Detect which cell encompasses the target text, then output its (X, Y) center coordinate. 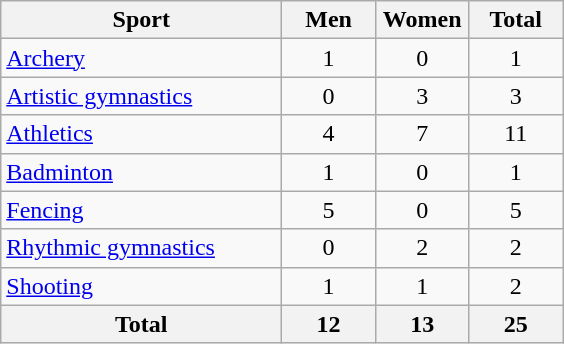
Artistic gymnastics (142, 96)
13 (422, 324)
Rhythmic gymnastics (142, 248)
11 (516, 134)
Shooting (142, 286)
25 (516, 324)
Athletics (142, 134)
Badminton (142, 172)
Men (329, 20)
Women (422, 20)
7 (422, 134)
4 (329, 134)
Sport (142, 20)
12 (329, 324)
Fencing (142, 210)
Archery (142, 58)
